Search for the cell housing the specified text and yield its [X, Y] center coordinate. 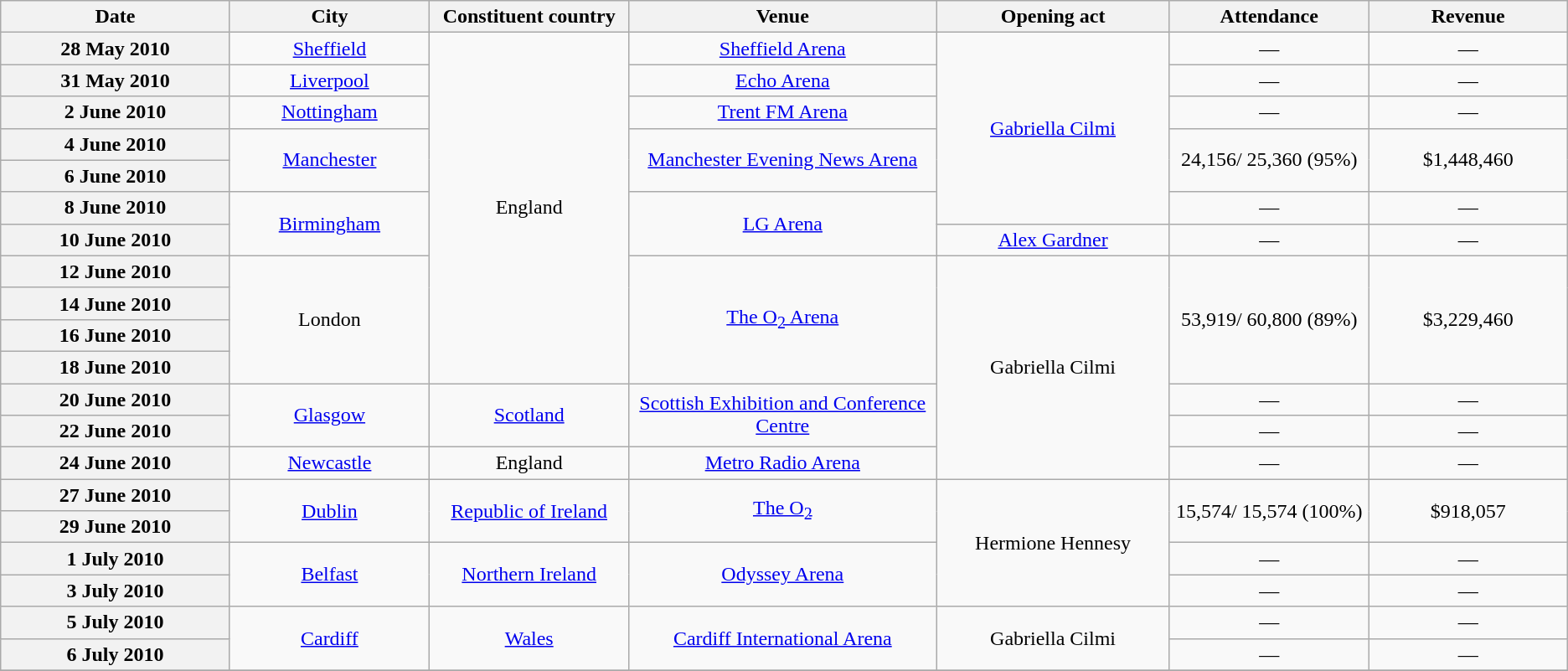
Birmingham [329, 224]
Venue [782, 17]
Glasgow [329, 416]
London [329, 319]
The O2 Arena [782, 319]
6 July 2010 [116, 654]
Nottingham [329, 112]
Alex Gardner [1053, 240]
Cardiff [329, 638]
$918,057 [1467, 511]
Newcastle [329, 463]
LG Arena [782, 224]
The O2 [782, 511]
Manchester [329, 160]
Trent FM Arena [782, 112]
22 June 2010 [116, 431]
14 June 2010 [116, 303]
1 July 2010 [116, 559]
2 June 2010 [116, 112]
Revenue [1467, 17]
29 June 2010 [116, 527]
Cardiff International Arena [782, 638]
12 June 2010 [116, 271]
5 July 2010 [116, 622]
Dublin [329, 511]
31 May 2010 [116, 80]
Constituent country [529, 17]
10 June 2010 [116, 240]
Northern Ireland [529, 575]
24,156/ 25,360 (95%) [1269, 160]
Scotland [529, 416]
18 June 2010 [116, 367]
Date [116, 17]
Sheffield [329, 49]
Scottish Exhibition and Conference Centre [782, 416]
Echo Arena [782, 80]
Odyssey Arena [782, 575]
20 June 2010 [116, 400]
3 July 2010 [116, 591]
Liverpool [329, 80]
6 June 2010 [116, 176]
Hermione Hennesy [1053, 543]
27 June 2010 [116, 495]
4 June 2010 [116, 144]
Republic of Ireland [529, 511]
Attendance [1269, 17]
Metro Radio Arena [782, 463]
Opening act [1053, 17]
8 June 2010 [116, 208]
City [329, 17]
Wales [529, 638]
24 June 2010 [116, 463]
$3,229,460 [1467, 319]
Belfast [329, 575]
Sheffield Arena [782, 49]
16 June 2010 [116, 335]
53,919/ 60,800 (89%) [1269, 319]
$1,448,460 [1467, 160]
Manchester Evening News Arena [782, 160]
28 May 2010 [116, 49]
15,574/ 15,574 (100%) [1269, 511]
